Locate the cell with the specified text and output its (x, y) center coordinate. 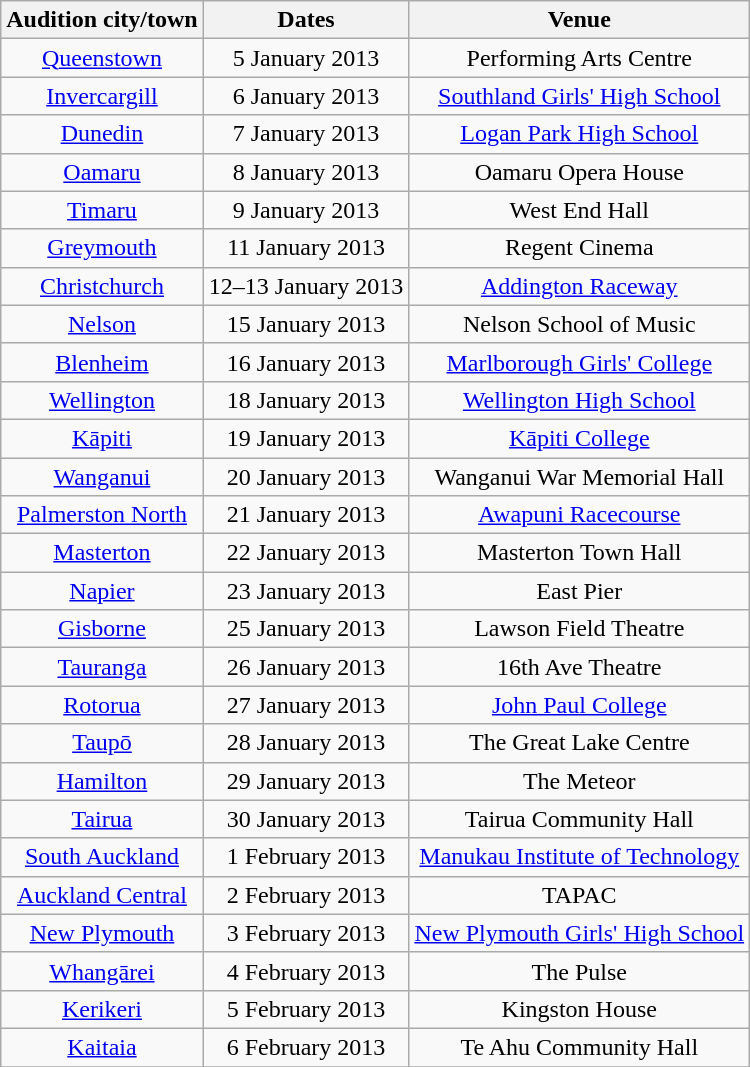
Kāpiti College (580, 438)
16 January 2013 (306, 362)
TAPAC (580, 895)
Hamilton (102, 781)
New Plymouth Girls' High School (580, 933)
Wanganui (102, 477)
Palmerston North (102, 515)
Logan Park High School (580, 134)
5 January 2013 (306, 58)
West End Hall (580, 210)
20 January 2013 (306, 477)
The Pulse (580, 971)
Blenheim (102, 362)
Venue (580, 20)
15 January 2013 (306, 324)
Awapuni Racecourse (580, 515)
Rotorua (102, 705)
Dates (306, 20)
Masterton (102, 553)
5 February 2013 (306, 1009)
Regent Cinema (580, 248)
4 February 2013 (306, 971)
Queenstown (102, 58)
29 January 2013 (306, 781)
3 February 2013 (306, 933)
Taupō (102, 743)
Kerikeri (102, 1009)
Christchurch (102, 286)
30 January 2013 (306, 819)
9 January 2013 (306, 210)
Te Ahu Community Hall (580, 1047)
South Auckland (102, 857)
Lawson Field Theatre (580, 629)
John Paul College (580, 705)
Invercargill (102, 96)
6 January 2013 (306, 96)
Marlborough Girls' College (580, 362)
6 February 2013 (306, 1047)
Gisborne (102, 629)
18 January 2013 (306, 400)
Napier (102, 591)
1 February 2013 (306, 857)
Auckland Central (102, 895)
Manukau Institute of Technology (580, 857)
16th Ave Theatre (580, 667)
26 January 2013 (306, 667)
Kāpiti (102, 438)
Southland Girls' High School (580, 96)
Nelson (102, 324)
Whangārei (102, 971)
2 February 2013 (306, 895)
21 January 2013 (306, 515)
Wanganui War Memorial Hall (580, 477)
Greymouth (102, 248)
11 January 2013 (306, 248)
Tairua Community Hall (580, 819)
The Meteor (580, 781)
Dunedin (102, 134)
Timaru (102, 210)
Performing Arts Centre (580, 58)
Addington Raceway (580, 286)
Kaitaia (102, 1047)
Oamaru Opera House (580, 172)
7 January 2013 (306, 134)
28 January 2013 (306, 743)
Kingston House (580, 1009)
The Great Lake Centre (580, 743)
19 January 2013 (306, 438)
East Pier (580, 591)
Tauranga (102, 667)
Wellington High School (580, 400)
Tairua (102, 819)
Wellington (102, 400)
27 January 2013 (306, 705)
Masterton Town Hall (580, 553)
12–13 January 2013 (306, 286)
Oamaru (102, 172)
8 January 2013 (306, 172)
23 January 2013 (306, 591)
25 January 2013 (306, 629)
New Plymouth (102, 933)
Audition city/town (102, 20)
Nelson School of Music (580, 324)
22 January 2013 (306, 553)
